Capture the cell that displays the provided text and extract its (X, Y) central coordinate. 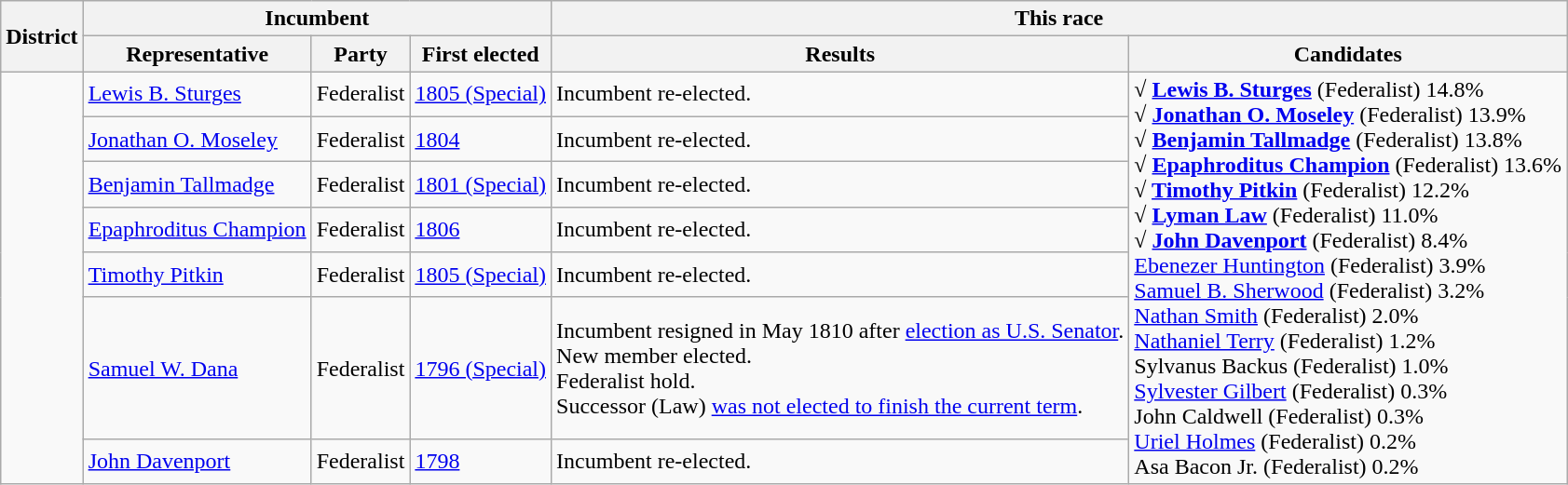
Timothy Pitkin (198, 276)
John Davenport (198, 462)
1801 (Special) (481, 184)
1798 (481, 462)
1796 (Special) (481, 368)
First elected (481, 54)
Jonathan O. Moseley (198, 140)
Incumbent (317, 19)
District (42, 36)
Epaphroditus Champion (198, 229)
Benjamin Tallmadge (198, 184)
Results (840, 54)
Candidates (1348, 54)
Representative (198, 54)
Lewis B. Sturges (198, 95)
1806 (481, 229)
This race (1059, 19)
Samuel W. Dana (198, 368)
1804 (481, 140)
Party (361, 54)
